Output the (X, Y) coordinate of the center of the cell containing the given text.  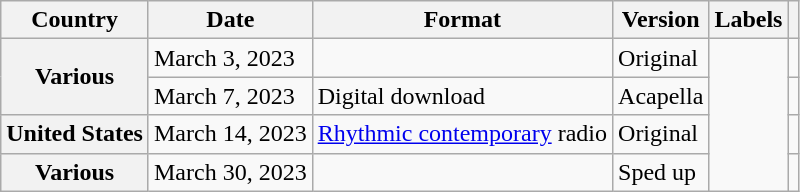
Format (462, 20)
March 7, 2023 (230, 96)
March 14, 2023 (230, 134)
Date (230, 20)
Digital download (462, 96)
United States (75, 134)
Sped up (661, 172)
Acapella (661, 96)
March 3, 2023 (230, 58)
Version (661, 20)
March 30, 2023 (230, 172)
Rhythmic contemporary radio (462, 134)
Country (75, 20)
Labels (748, 20)
